Extract the (X, Y) coordinate from the center of the cell holding the provided text.  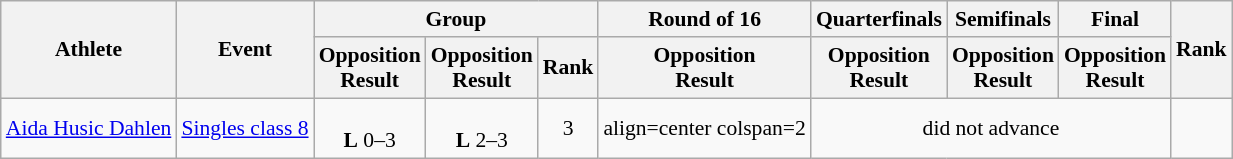
L 2–3 (482, 128)
align=center colspan=2 (704, 128)
Semifinals (1003, 19)
did not advance (991, 128)
Aida Husic Dahlen (89, 128)
3 (568, 128)
Singles class 8 (244, 128)
Event (244, 50)
L 0–3 (370, 128)
Round of 16 (704, 19)
Quarterfinals (879, 19)
Group (456, 19)
Athlete (89, 50)
Final (1115, 19)
